Extract the [x, y] coordinate from the center of the cell holding the provided text.  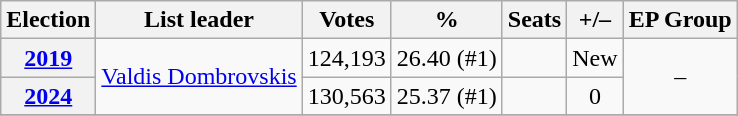
– [680, 77]
130,563 [346, 96]
124,193 [346, 58]
25.37 (#1) [446, 96]
Votes [346, 20]
0 [595, 96]
List leader [199, 20]
New [595, 58]
Seats [534, 20]
26.40 (#1) [446, 58]
Election [48, 20]
2019 [48, 58]
2024 [48, 96]
+/– [595, 20]
% [446, 20]
Valdis Dombrovskis [199, 77]
EP Group [680, 20]
